Determine the [x, y] coordinate at the center of the cell enclosing the given text.  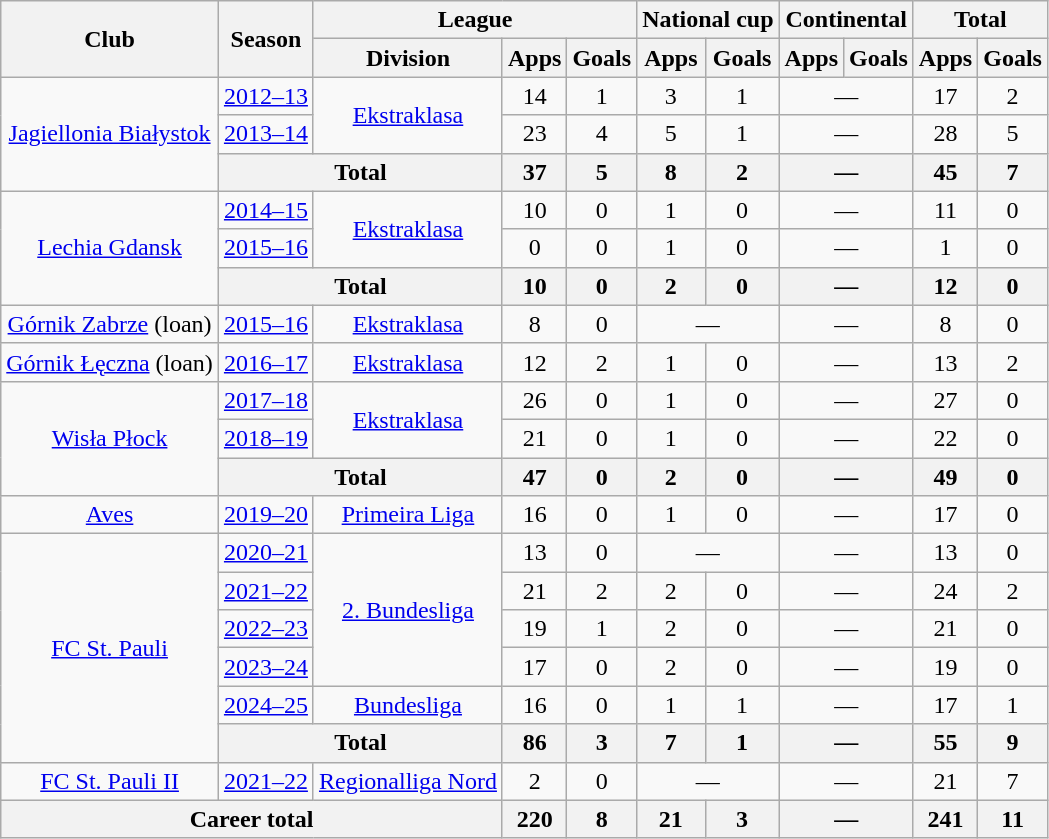
Career total [252, 819]
Górnik Łęczna (loan) [110, 362]
86 [534, 743]
FC St. Pauli II [110, 781]
241 [945, 819]
Lechia Gdansk [110, 248]
24 [945, 591]
2013–14 [266, 134]
Jagiellonia Białystok [110, 134]
Wisła Płock [110, 438]
Górnik Zabrze (loan) [110, 324]
9 [1013, 743]
2024–25 [266, 705]
Regionalliga Nord [408, 781]
23 [534, 134]
Season [266, 39]
2022–23 [266, 629]
28 [945, 134]
Bundesliga [408, 705]
4 [602, 134]
Aves [110, 515]
League [474, 20]
2014–15 [266, 210]
27 [945, 400]
220 [534, 819]
14 [534, 96]
22 [945, 438]
47 [534, 477]
45 [945, 172]
Continental [846, 20]
2016–17 [266, 362]
FC St. Pauli [110, 648]
2020–21 [266, 553]
2017–18 [266, 400]
2. Bundesliga [408, 610]
National cup [708, 20]
Primeira Liga [408, 515]
2012–13 [266, 96]
55 [945, 743]
Club [110, 39]
49 [945, 477]
2019–20 [266, 515]
26 [534, 400]
37 [534, 172]
Division [408, 58]
2018–19 [266, 438]
2023–24 [266, 667]
